Identify which cell holds the provided text, then report its [x, y] central coordinate. 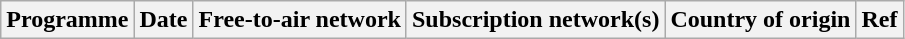
Ref [880, 20]
Subscription network(s) [535, 20]
Programme [68, 20]
Date [164, 20]
Free-to-air network [300, 20]
Country of origin [760, 20]
